Scan for the cell matching the given text and deliver its (x, y) coordinate at center. 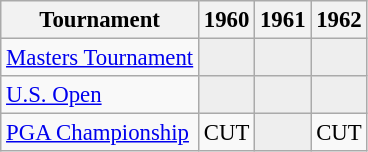
U.S. Open (100, 95)
1962 (339, 20)
1960 (227, 20)
Tournament (100, 20)
Masters Tournament (100, 58)
1961 (283, 20)
PGA Championship (100, 133)
